Extract the [x, y] coordinate from the center of the cell holding the provided text.  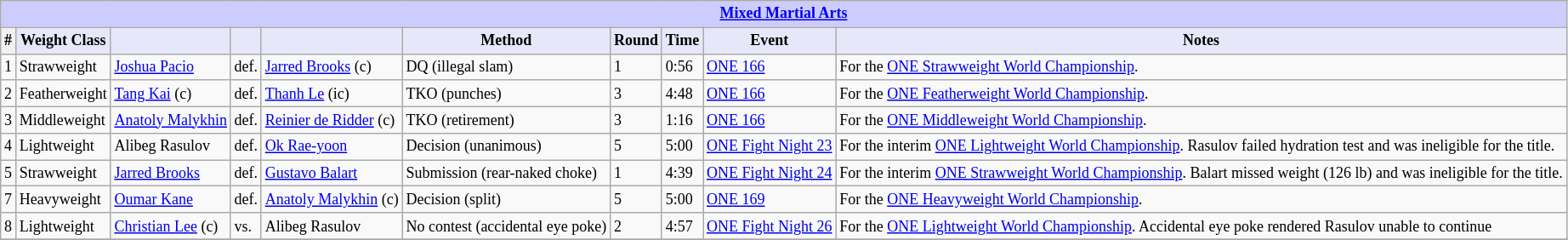
TKO (punches) [507, 94]
Method [507, 41]
4 [9, 146]
1:16 [682, 119]
For the interim ONE Lightweight World Championship. Rasulov failed hydration test and was ineligible for the title. [1201, 146]
8 [9, 226]
# [9, 41]
Christian Lee (c) [170, 226]
Submission (rear-naked choke) [507, 174]
ONE 169 [770, 199]
ONE Fight Night 23 [770, 146]
DQ (illegal slam) [507, 66]
Event [770, 41]
7 [9, 199]
Decision (unanimous) [507, 146]
Weight Class [63, 41]
ONE Fight Night 24 [770, 174]
4:39 [682, 174]
For the ONE Heavyweight World Championship. [1201, 199]
Joshua Pacio [170, 66]
vs. [246, 226]
For the interim ONE Strawweight World Championship. Balart missed weight (126 lb) and was ineligible for the title. [1201, 174]
ONE Fight Night 26 [770, 226]
Oumar Kane [170, 199]
Decision (split) [507, 199]
Round [636, 41]
Mixed Martial Arts [784, 14]
For the ONE Lightweight World Championship. Accidental eye poke rendered Rasulov unable to continue [1201, 226]
Notes [1201, 41]
0:56 [682, 66]
For the ONE Strawweight World Championship. [1201, 66]
Jarred Brooks [170, 174]
Ok Rae-yoon [332, 146]
For the ONE Featherweight World Championship. [1201, 94]
Gustavo Balart [332, 174]
Anatoly Malykhin [170, 119]
Jarred Brooks (c) [332, 66]
TKO (retirement) [507, 119]
Time [682, 41]
Anatoly Malykhin (c) [332, 199]
4:48 [682, 94]
No contest (accidental eye poke) [507, 226]
Featherweight [63, 94]
Tang Kai (c) [170, 94]
Heavyweight [63, 199]
4:57 [682, 226]
Middleweight [63, 119]
Reinier de Ridder (c) [332, 119]
Thanh Le (ic) [332, 94]
For the ONE Middleweight World Championship. [1201, 119]
